Output the (X, Y) coordinate of the center of the cell containing the given text.  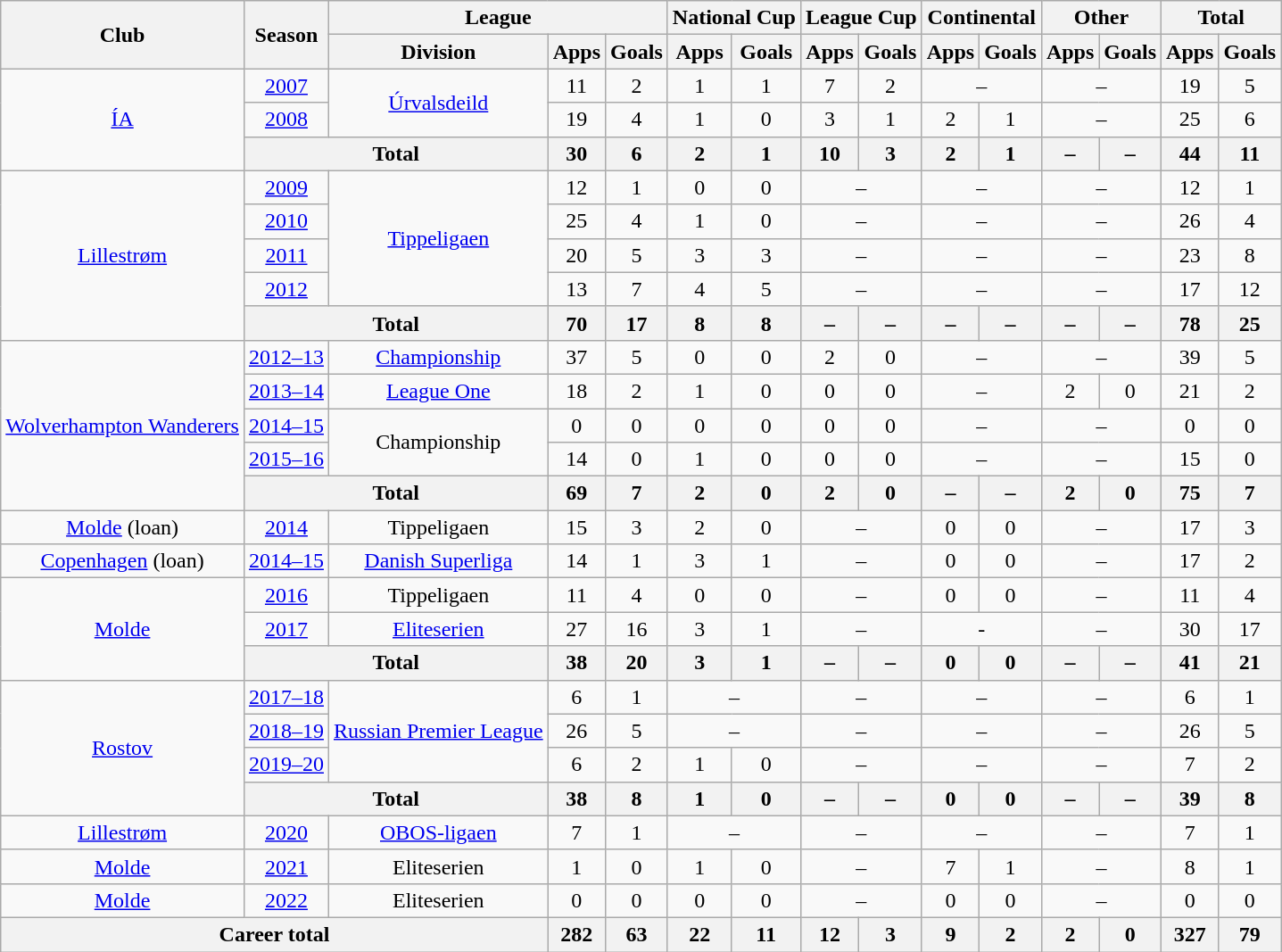
Continental (981, 18)
27 (576, 629)
Úrvalsdeild (438, 103)
Russian Premier League (438, 731)
327 (1190, 934)
League Cup (861, 18)
16 (637, 629)
2007 (285, 86)
- (981, 629)
2014 (285, 527)
Season (285, 35)
69 (576, 493)
44 (1190, 153)
2022 (285, 900)
2019–20 (285, 765)
2009 (285, 187)
League (498, 18)
2015–16 (285, 459)
282 (576, 934)
Career total (275, 934)
2011 (285, 255)
2017 (285, 629)
75 (1190, 493)
2013–14 (285, 391)
18 (576, 391)
78 (1190, 323)
League One (438, 391)
OBOS-ligaen (438, 832)
Danish Superliga (438, 561)
2020 (285, 832)
Molde (loan) (123, 527)
2010 (285, 221)
70 (576, 323)
ÍA (123, 120)
22 (699, 934)
Rostov (123, 748)
Copenhagen (loan) (123, 561)
National Cup (733, 18)
Other (1101, 18)
2008 (285, 120)
9 (950, 934)
Wolverhampton Wanderers (123, 425)
2018–19 (285, 731)
13 (576, 289)
37 (576, 357)
10 (830, 153)
Division (438, 52)
63 (637, 934)
2017–18 (285, 697)
2012 (285, 289)
2021 (285, 866)
41 (1190, 663)
Club (123, 35)
23 (1190, 255)
2012–13 (285, 357)
79 (1250, 934)
2016 (285, 595)
